Capture the cell that displays the provided text and extract its (x, y) central coordinate. 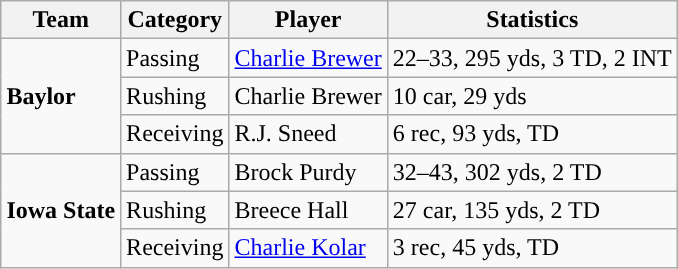
Category (175, 20)
Baylor (61, 96)
Statistics (532, 20)
Iowa State (61, 210)
3 rec, 45 yds, TD (532, 248)
Team (61, 20)
Charlie Kolar (308, 248)
32–43, 302 yds, 2 TD (532, 172)
6 rec, 93 yds, TD (532, 134)
Breece Hall (308, 210)
27 car, 135 yds, 2 TD (532, 210)
10 car, 29 yds (532, 96)
22–33, 295 yds, 3 TD, 2 INT (532, 58)
Player (308, 20)
R.J. Sneed (308, 134)
Brock Purdy (308, 172)
